Extract the [x, y] coordinate from the center of the cell holding the provided text.  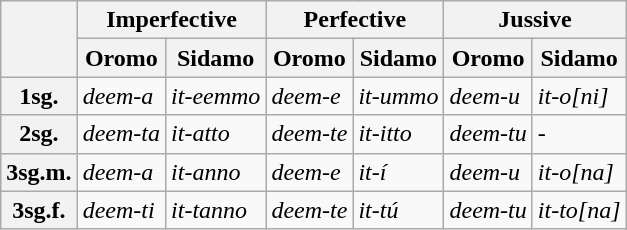
deem-ti [121, 210]
it-atto [216, 134]
it-anno [216, 172]
- [579, 134]
it-itto [398, 134]
3sg.m. [39, 172]
Perfective [355, 20]
Jussive [535, 20]
it-ummo [398, 96]
it-tú [398, 210]
it-í [398, 172]
it-to[na] [579, 210]
deem-ta [121, 134]
it-tanno [216, 210]
1sg. [39, 96]
it-o[na] [579, 172]
it-o[ni] [579, 96]
3sg.f. [39, 210]
Imperfective [172, 20]
2sg. [39, 134]
it-eemmo [216, 96]
